Detect which cell encompasses the target text, then output its [x, y] center coordinate. 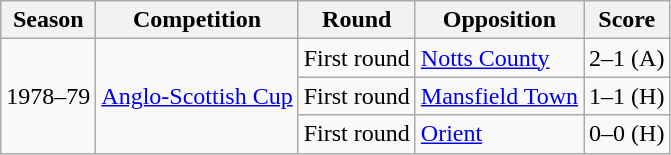
2–1 (A) [627, 58]
Round [356, 20]
Competition [197, 20]
Season [48, 20]
Notts County [499, 58]
Orient [499, 134]
Mansfield Town [499, 96]
0–0 (H) [627, 134]
Score [627, 20]
1–1 (H) [627, 96]
1978–79 [48, 96]
Opposition [499, 20]
Anglo-Scottish Cup [197, 96]
